Return the [X, Y] coordinate for the center point of the cell that contains the specified text.  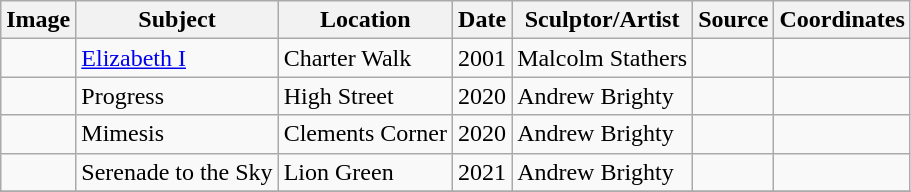
Charter Walk [365, 58]
Subject [177, 20]
Progress [177, 96]
Serenade to the Sky [177, 172]
Location [365, 20]
Lion Green [365, 172]
Clements Corner [365, 134]
Malcolm Stathers [602, 58]
Date [482, 20]
2021 [482, 172]
Coordinates [842, 20]
Mimesis [177, 134]
Source [734, 20]
Image [38, 20]
Sculptor/Artist [602, 20]
Elizabeth I [177, 58]
High Street [365, 96]
2001 [482, 58]
